Capture the cell that displays the provided text and extract its (x, y) central coordinate. 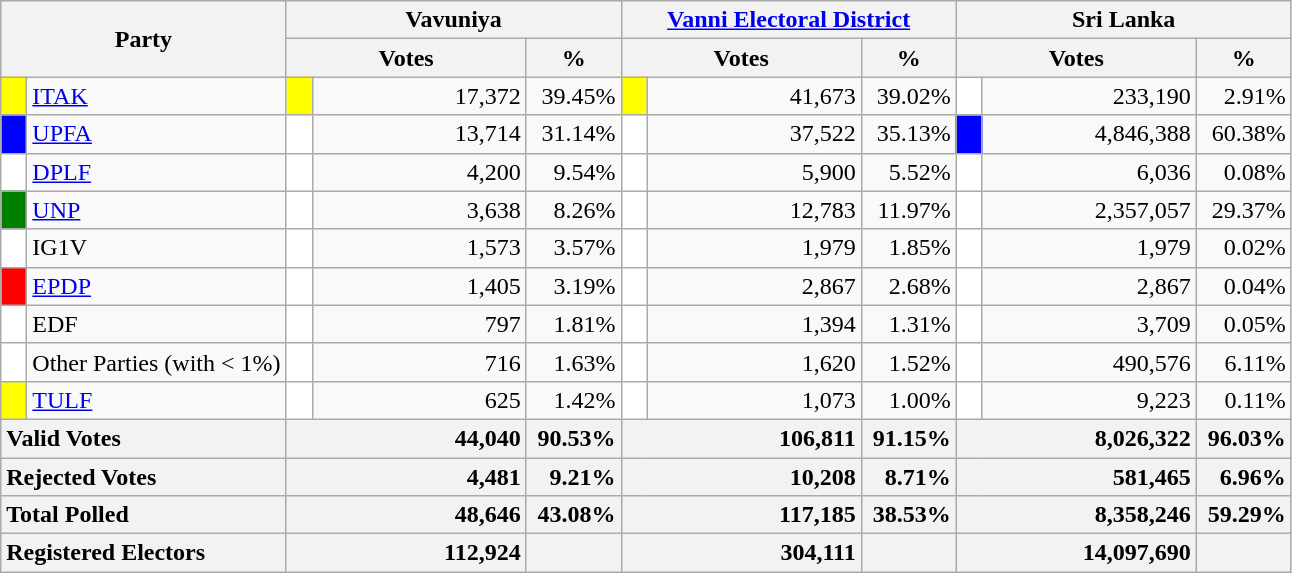
9,223 (1089, 400)
1.42% (574, 400)
EPDP (156, 286)
4,846,388 (1089, 134)
1.63% (574, 362)
490,576 (1089, 362)
3.57% (574, 248)
10,208 (741, 477)
2.91% (1244, 96)
Rejected Votes (144, 477)
0.08% (1244, 172)
5.52% (908, 172)
1.85% (908, 248)
DPLF (156, 172)
0.05% (1244, 324)
Sri Lanka (1124, 20)
797 (419, 324)
1,405 (419, 286)
91.15% (908, 438)
6.96% (1244, 477)
UPFA (156, 134)
3,709 (1089, 324)
TULF (156, 400)
Valid Votes (144, 438)
3,638 (419, 210)
1.00% (908, 400)
3.19% (574, 286)
6.11% (1244, 362)
96.03% (1244, 438)
1,620 (754, 362)
625 (419, 400)
8,026,322 (1076, 438)
4,200 (419, 172)
0.02% (1244, 248)
4,481 (406, 477)
112,924 (406, 553)
2.68% (908, 286)
Vanni Electoral District (788, 20)
0.11% (1244, 400)
43.08% (574, 515)
60.38% (1244, 134)
31.14% (574, 134)
1,394 (754, 324)
59.29% (1244, 515)
9.54% (574, 172)
8.26% (574, 210)
1.31% (908, 324)
41,673 (754, 96)
13,714 (419, 134)
37,522 (754, 134)
716 (419, 362)
6,036 (1089, 172)
0.04% (1244, 286)
304,111 (741, 553)
39.02% (908, 96)
44,040 (406, 438)
39.45% (574, 96)
Other Parties (with < 1%) (156, 362)
38.53% (908, 515)
Total Polled (144, 515)
IG1V (156, 248)
Registered Electors (144, 553)
Vavuniya (454, 20)
2,357,057 (1089, 210)
35.13% (908, 134)
EDF (156, 324)
581,465 (1076, 477)
90.53% (574, 438)
106,811 (741, 438)
1,073 (754, 400)
5,900 (754, 172)
233,190 (1089, 96)
29.37% (1244, 210)
17,372 (419, 96)
1.52% (908, 362)
Party (144, 39)
8,358,246 (1076, 515)
12,783 (754, 210)
117,185 (741, 515)
11.97% (908, 210)
ITAK (156, 96)
48,646 (406, 515)
1.81% (574, 324)
1,573 (419, 248)
9.21% (574, 477)
8.71% (908, 477)
14,097,690 (1076, 553)
UNP (156, 210)
